Return the [X, Y] coordinate for the center point of the cell that contains the specified text.  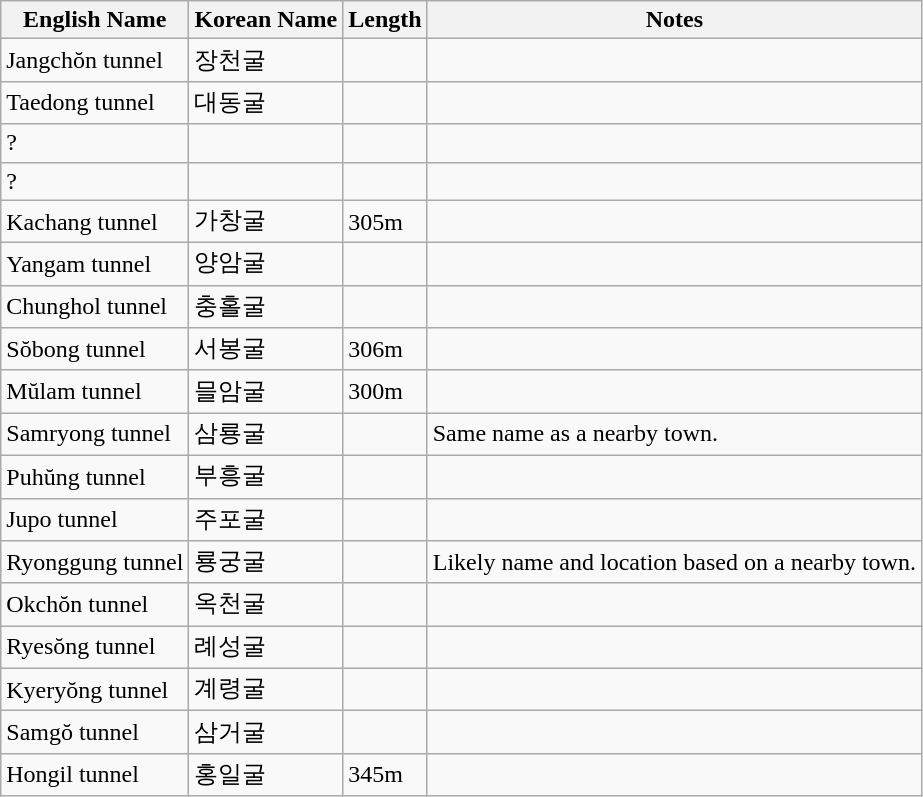
Samryong tunnel [95, 434]
Taedong tunnel [95, 102]
English Name [95, 20]
Samgŏ tunnel [95, 732]
Same name as a nearby town. [674, 434]
Jangchŏn tunnel [95, 60]
삼룡굴 [266, 434]
Kachang tunnel [95, 222]
장천굴 [266, 60]
가창굴 [266, 222]
Chunghol tunnel [95, 306]
Jupo tunnel [95, 520]
Puhŭng tunnel [95, 476]
대동굴 [266, 102]
서봉굴 [266, 350]
양암굴 [266, 264]
삼거굴 [266, 732]
믈암굴 [266, 392]
례성굴 [266, 648]
Yangam tunnel [95, 264]
Notes [674, 20]
홍일굴 [266, 774]
부흥굴 [266, 476]
옥천굴 [266, 604]
Length [385, 20]
주포굴 [266, 520]
룡궁굴 [266, 562]
305m [385, 222]
345m [385, 774]
306m [385, 350]
Hongil tunnel [95, 774]
Okchŏn tunnel [95, 604]
Kyeryŏng tunnel [95, 690]
Korean Name [266, 20]
Ryesŏng tunnel [95, 648]
계령굴 [266, 690]
Likely name and location based on a nearby town. [674, 562]
Ryonggung tunnel [95, 562]
Sŏbong tunnel [95, 350]
충홀굴 [266, 306]
300m [385, 392]
Mŭlam tunnel [95, 392]
